Output the (x, y) coordinate of the center of the cell containing the given text.  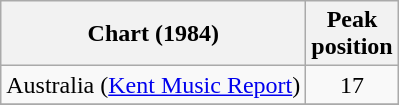
Australia (Kent Music Report) (154, 85)
Peakposition (352, 34)
17 (352, 85)
Chart (1984) (154, 34)
